From the cell containing the given text, extract its center point as (X, Y) coordinate. 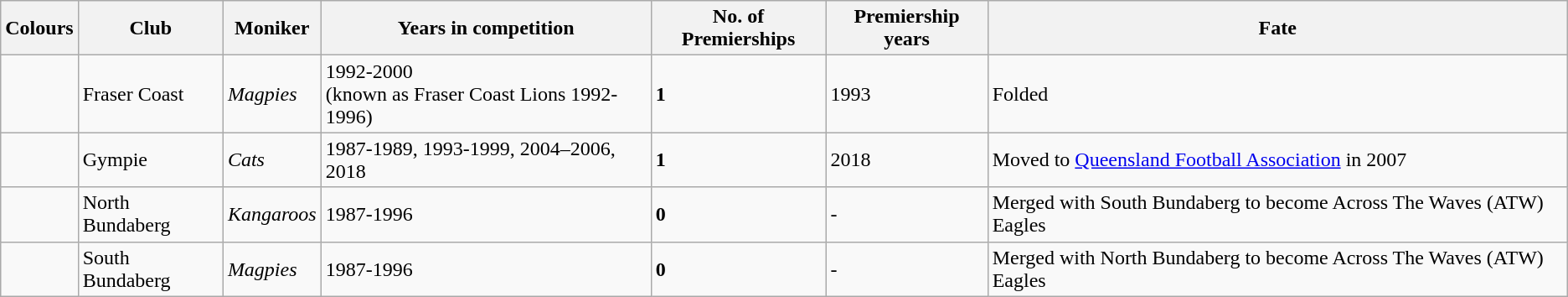
Cats (271, 159)
Merged with South Bundaberg to become Across The Waves (ATW) Eagles (1277, 215)
No. of Premierships (739, 29)
Moniker (271, 29)
Fate (1277, 29)
Colours (39, 29)
North Bundaberg (151, 215)
Fraser Coast (151, 94)
Premiership years (906, 29)
Kangaroos (271, 215)
1993 (906, 94)
1987-1989, 1993-1999, 2004–2006, 2018 (486, 159)
Club (151, 29)
2018 (906, 159)
Merged with North Bundaberg to become Across The Waves (ATW) Eagles (1277, 268)
1992-2000 (known as Fraser Coast Lions 1992-1996) (486, 94)
Folded (1277, 94)
Moved to Queensland Football Association in 2007 (1277, 159)
Gympie (151, 159)
South Bundaberg (151, 268)
Years in competition (486, 29)
